Provide the (X, Y) coordinate of the cell's center where the given text is located.  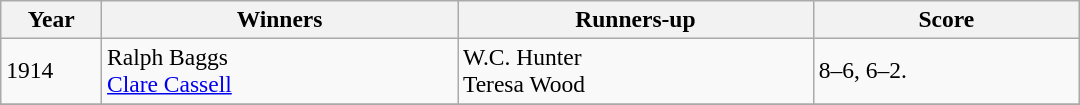
Score (946, 19)
8–6, 6–2. (946, 70)
1914 (52, 70)
Winners (280, 19)
Runners-up (636, 19)
Year (52, 19)
W.C. Hunter Teresa Wood (636, 70)
Ralph Baggs Clare Cassell (280, 70)
